Scan for the cell matching the given text and deliver its [X, Y] coordinate at center. 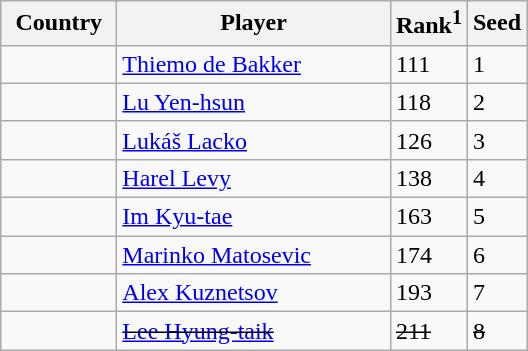
Rank1 [428, 24]
Alex Kuznetsov [254, 293]
111 [428, 64]
3 [496, 140]
163 [428, 217]
211 [428, 331]
126 [428, 140]
Thiemo de Bakker [254, 64]
8 [496, 331]
Seed [496, 24]
Player [254, 24]
193 [428, 293]
Lukáš Lacko [254, 140]
5 [496, 217]
138 [428, 178]
2 [496, 102]
Country [59, 24]
7 [496, 293]
Marinko Matosevic [254, 255]
174 [428, 255]
1 [496, 64]
Lee Hyung-taik [254, 331]
4 [496, 178]
6 [496, 255]
Im Kyu-tae [254, 217]
Harel Levy [254, 178]
118 [428, 102]
Lu Yen-hsun [254, 102]
